Scan for the cell matching the given text and deliver its [x, y] coordinate at center. 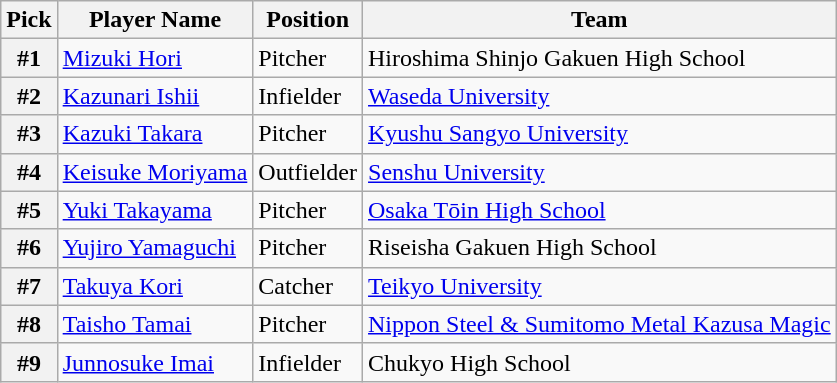
Position [308, 20]
Outfielder [308, 172]
#1 [29, 58]
Team [600, 20]
Player Name [155, 20]
Catcher [308, 286]
Taisho Tamai [155, 324]
Yujiro Yamaguchi [155, 248]
Hiroshima Shinjo Gakuen High School [600, 58]
Waseda University [600, 96]
Chukyo High School [600, 362]
Kyushu Sangyo University [600, 134]
Teikyo University [600, 286]
#6 [29, 248]
Kazuki Takara [155, 134]
#9 [29, 362]
Keisuke Moriyama [155, 172]
#5 [29, 210]
Takuya Kori [155, 286]
Osaka Tōin High School [600, 210]
Kazunari Ishii [155, 96]
Junnosuke Imai [155, 362]
Pick [29, 20]
#7 [29, 286]
#2 [29, 96]
#8 [29, 324]
Yuki Takayama [155, 210]
Senshu University [600, 172]
Riseisha Gakuen High School [600, 248]
#3 [29, 134]
Nippon Steel & Sumitomo Metal Kazusa Magic [600, 324]
Mizuki Hori [155, 58]
#4 [29, 172]
